Detect which cell encompasses the target text, then output its (x, y) center coordinate. 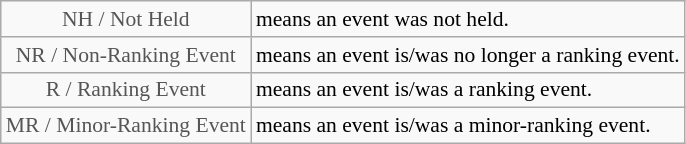
MR / Minor-Ranking Event (126, 126)
means an event is/was no longer a ranking event. (468, 55)
means an event was not held. (468, 19)
NH / Not Held (126, 19)
R / Ranking Event (126, 90)
NR / Non-Ranking Event (126, 55)
means an event is/was a ranking event. (468, 90)
means an event is/was a minor-ranking event. (468, 126)
